Pinpoint the cell where the given text exists, returning its [x, y] midpoint coordinate. 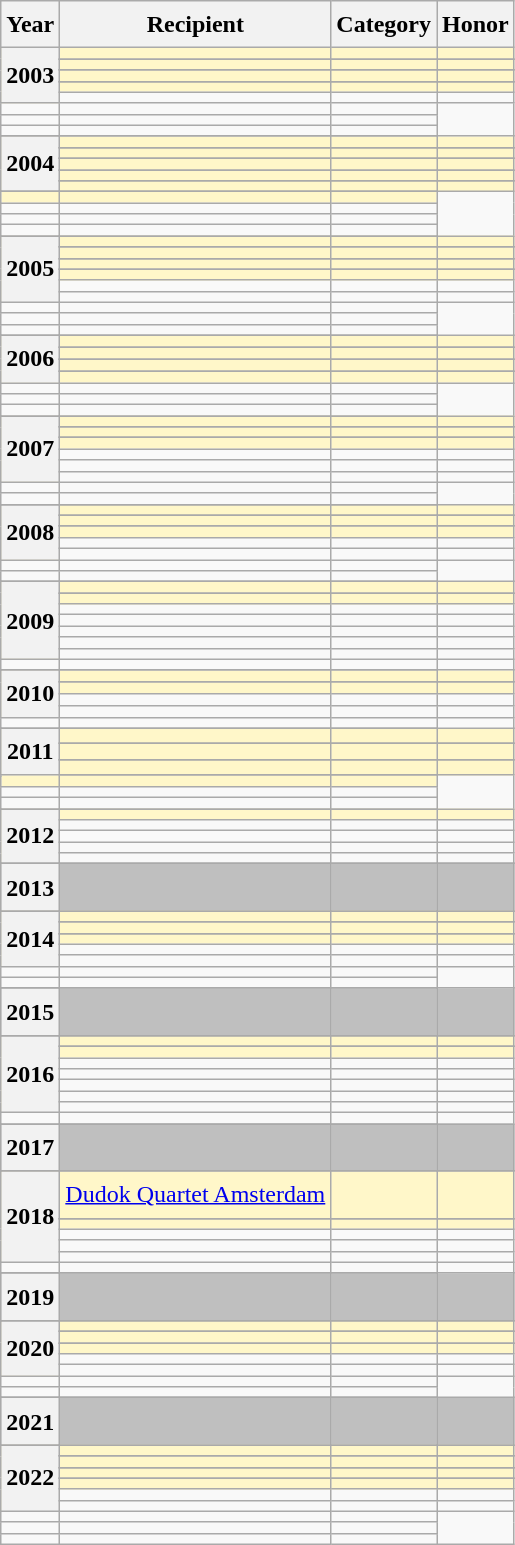
Year [30, 24]
2017 [30, 1148]
Category [384, 24]
2010 [30, 694]
2016 [30, 1074]
Dudok Quartet Amsterdam [196, 1194]
2003 [30, 76]
Honor [476, 24]
2012 [30, 836]
2015 [30, 1012]
2014 [30, 938]
2013 [30, 888]
2020 [30, 1348]
Recipient [196, 24]
2005 [30, 269]
2006 [30, 358]
2004 [30, 164]
2021 [30, 1422]
2007 [30, 449]
2011 [30, 752]
2008 [30, 532]
2009 [30, 620]
2018 [30, 1216]
2019 [30, 1296]
2022 [30, 1478]
